Scan for the cell matching the given text and deliver its (X, Y) coordinate at center. 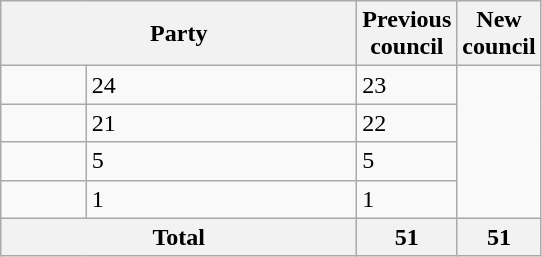
22 (407, 123)
Party (179, 34)
New council (499, 34)
Total (179, 237)
Previous council (407, 34)
21 (222, 123)
23 (407, 85)
24 (222, 85)
